Capture the cell that displays the provided text and extract its (x, y) central coordinate. 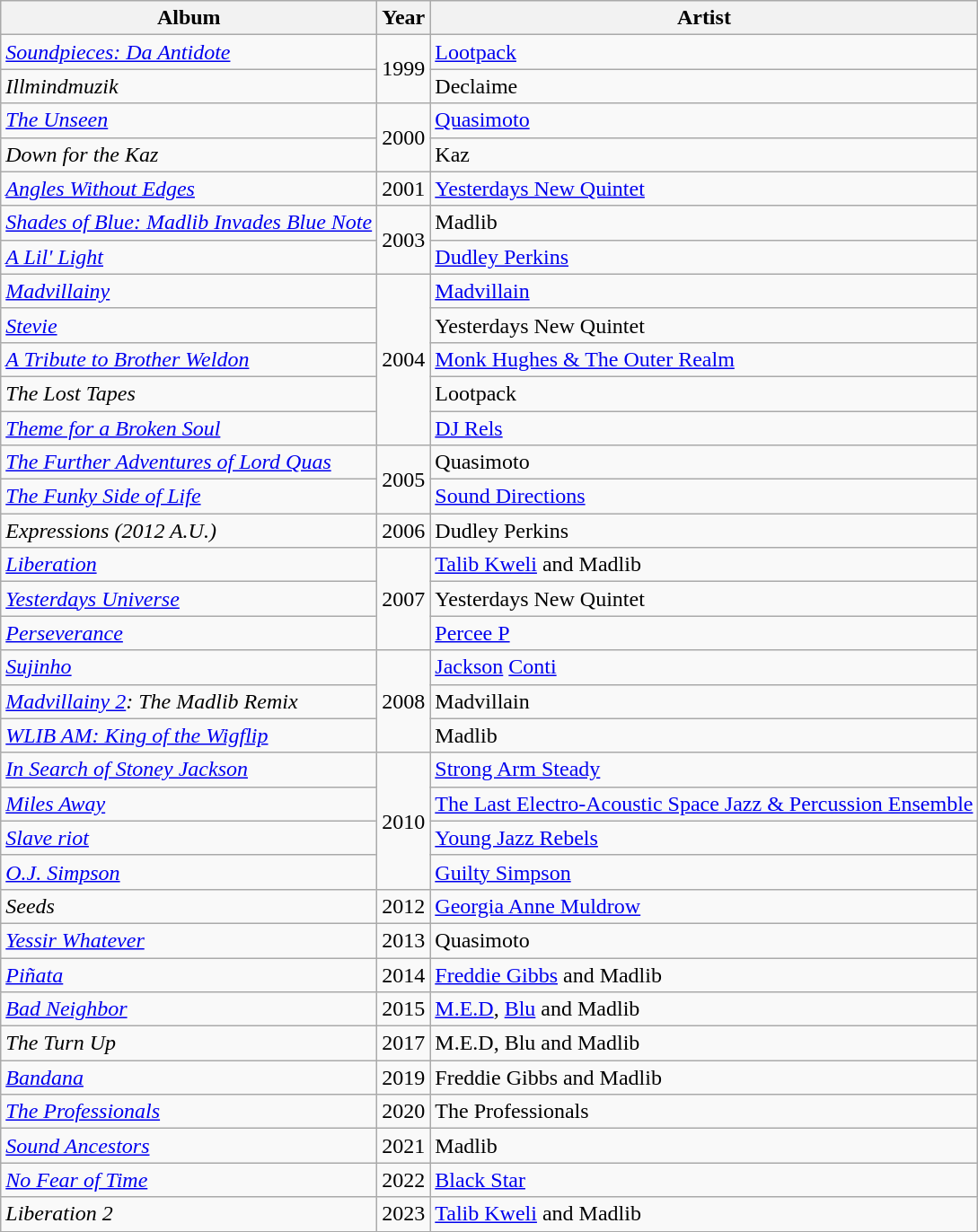
2010 (404, 821)
Madvillainy 2: The Madlib Remix (189, 701)
In Search of Stoney Jackson (189, 770)
Album (189, 18)
Percee P (704, 633)
Slave riot (189, 838)
Bad Neighbor (189, 1009)
Strong Arm Steady (704, 770)
2003 (404, 240)
Stevie (189, 325)
No Fear of Time (189, 1180)
Guilty Simpson (704, 872)
2023 (404, 1214)
Young Jazz Rebels (704, 838)
A Tribute to Brother Weldon (189, 359)
Black Star (704, 1180)
A Lil' Light (189, 257)
Down for the Kaz (189, 154)
Angles Without Edges (189, 189)
2013 (404, 940)
The Unseen (189, 120)
Sound Directions (704, 497)
2015 (404, 1009)
2004 (404, 359)
Jackson Conti (704, 667)
Georgia Anne Muldrow (704, 906)
Shades of Blue: Madlib Invades Blue Note (189, 223)
2020 (404, 1112)
Kaz (704, 154)
Artist (704, 18)
The Last Electro-Acoustic Space Jazz & Percussion Ensemble (704, 804)
Year (404, 18)
2012 (404, 906)
Liberation 2 (189, 1214)
Monk Hughes & The Outer Realm (704, 359)
2008 (404, 701)
Expressions (2012 A.U.) (189, 531)
Perseverance (189, 633)
Bandana (189, 1078)
2006 (404, 531)
Soundpieces: Da Antidote (189, 52)
Yesterdays Universe (189, 599)
2007 (404, 599)
2014 (404, 974)
2022 (404, 1180)
2005 (404, 480)
Piñata (189, 974)
The Funky Side of Life (189, 497)
The Further Adventures of Lord Quas (189, 462)
Sujinho (189, 667)
The Lost Tapes (189, 393)
Theme for a Broken Soul (189, 428)
2000 (404, 137)
O.J. Simpson (189, 872)
DJ Rels (704, 428)
WLIB AM: King of the Wigflip (189, 735)
Miles Away (189, 804)
1999 (404, 69)
Declaime (704, 86)
Sound Ancestors (189, 1146)
2017 (404, 1043)
Seeds (189, 906)
Madvillainy (189, 291)
2001 (404, 189)
Yessir Whatever (189, 940)
Liberation (189, 565)
The Turn Up (189, 1043)
Illmindmuzik (189, 86)
2021 (404, 1146)
2019 (404, 1078)
